Locate the cell with the specified text and output its (x, y) center coordinate. 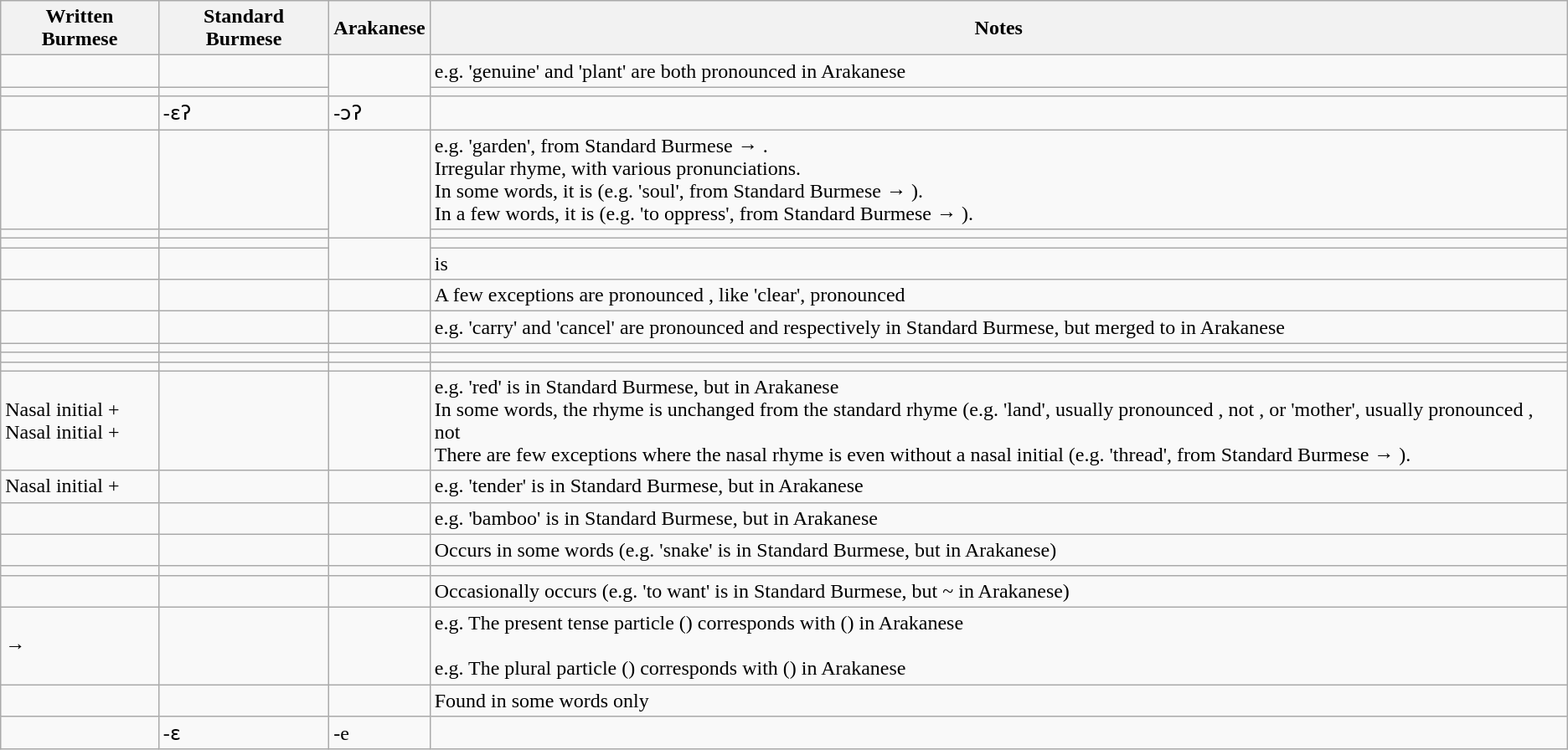
e.g. 'carry' and 'cancel' are pronounced and respectively in Standard Burmese, but merged to in Arakanese (998, 327)
-ɔʔ (379, 113)
→ (80, 645)
A few exceptions are pronounced , like 'clear', pronounced (998, 295)
-e (379, 733)
e.g. 'genuine' and 'plant' are both pronounced in Arakanese (998, 71)
Written Burmese (80, 28)
is (998, 264)
Occurs in some words (e.g. 'snake' is in Standard Burmese, but in Arakanese) (998, 550)
Arakanese (379, 28)
Notes (998, 28)
e.g. 'tender' is in Standard Burmese, but in Arakanese (998, 486)
e.g. The present tense particle () corresponds with () in Arakanesee.g. The plural particle () corresponds with () in Arakanese (998, 645)
Found in some words only (998, 701)
Standard Burmese (244, 28)
Nasal initial + (80, 486)
-ɛ (244, 733)
Occasionally occurs (e.g. 'to want' is in Standard Burmese, but ~ in Arakanese) (998, 591)
e.g. 'bamboo' is in Standard Burmese, but in Arakanese (998, 518)
-ɛʔ (244, 113)
Nasal initial + Nasal initial + (80, 420)
